Search for the cell housing the specified text and yield its (X, Y) center coordinate. 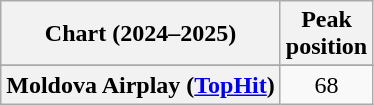
Peakposition (326, 34)
68 (326, 85)
Moldova Airplay (TopHit) (141, 85)
Chart (2024–2025) (141, 34)
